Find where the given text appears and provide that cell's center as (X, Y) coordinate. 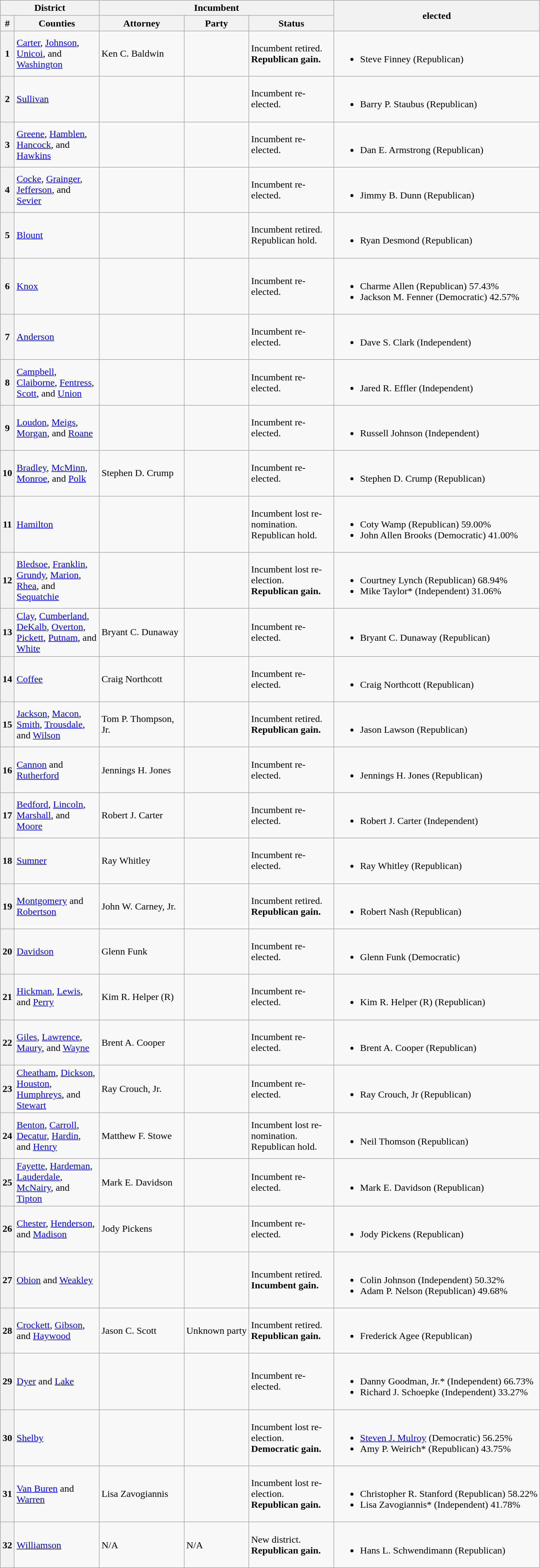
Steven J. Mulroy (Democratic) 56.25%Amy P. Weirich* (Republican) 43.75% (437, 1438)
19 (7, 906)
Crockett, Gibson, and Haywood (57, 1331)
Brent A. Cooper (142, 1042)
Jared R. Effler (Independent) (437, 382)
Benton, Carroll, Decatur, Hardin, and Henry (57, 1135)
District (50, 8)
Obion and Weakley (57, 1280)
Glenn Funk (142, 951)
1 (7, 54)
Cannon and Rutherford (57, 770)
Dyer and Lake (57, 1382)
Dan E. Armstrong (Republican) (437, 145)
Jennings H. Jones (Republican) (437, 770)
Bryant C. Dunaway (Republican) (437, 632)
Ray Crouch, Jr (Republican) (437, 1089)
Coffee (57, 679)
# (7, 23)
Anderson (57, 337)
Dave S. Clark (Independent) (437, 337)
Hickman, Lewis, and Perry (57, 997)
Sumner (57, 861)
9 (7, 427)
Van Buren and Warren (57, 1494)
Hans L. Schwendimann (Republican) (437, 1545)
Campbell, Claiborne, Fentress, Scott, and Union (57, 382)
21 (7, 997)
Carter, Johnson, Unicoi, and Washington (57, 54)
Incumbent retired.Incumbent gain. (291, 1280)
10 (7, 473)
Blount (57, 235)
Incumbent (216, 8)
15 (7, 725)
Craig Northcott (Republican) (437, 679)
Tom P. Thompson, Jr. (142, 725)
Ray Whitley (142, 861)
14 (7, 679)
Stephen D. Crump (Republican) (437, 473)
Mark E. Davidson (Republican) (437, 1182)
16 (7, 770)
Incumbent lost re-election. Republican gain. (291, 581)
12 (7, 581)
7 (7, 337)
Kim R. Helper (R) (Republican) (437, 997)
Stephen D. Crump (142, 473)
Montgomery and Robertson (57, 906)
Status (291, 23)
32 (7, 1545)
Greene, Hamblen, Hancock, and Hawkins (57, 145)
Jimmy B. Dunn (Republican) (437, 190)
Brent A. Cooper (Republican) (437, 1042)
Knox (57, 286)
Unknown party (216, 1331)
Jody Pickens (142, 1229)
Chester, Henderson, and Madison (57, 1229)
30 (7, 1438)
Cheatham, Dickson, Houston, Humphreys, and Stewart (57, 1089)
Colin Johnson (Independent) 50.32%Adam P. Nelson (Republican) 49.68% (437, 1280)
Robert J. Carter (142, 816)
Hamilton (57, 524)
Bledsoe, Franklin, Grundy, Marion, Rhea, and Sequatchie (57, 581)
Barry P. Staubus (Republican) (437, 99)
Ryan Desmond (Republican) (437, 235)
Giles, Lawrence, Maury, and Wayne (57, 1042)
Jackson, Macon, Smith, Trousdale, and Wilson (57, 725)
Clay, Cumberland, DeKalb, Overton, Pickett, Putnam, and White (57, 632)
24 (7, 1135)
17 (7, 816)
Ray Whitley (Republican) (437, 861)
Jennings H. Jones (142, 770)
Counties (57, 23)
Lisa Zavogiannis (142, 1494)
27 (7, 1280)
11 (7, 524)
Courtney Lynch (Republican) 68.94%Mike Taylor* (Independent) 31.06% (437, 581)
Williamson (57, 1545)
Russell Johnson (Independent) (437, 427)
Charme Allen (Republican) 57.43%Jackson M. Fenner (Democratic) 42.57% (437, 286)
Jody Pickens (Republican) (437, 1229)
28 (7, 1331)
Bryant C. Dunaway (142, 632)
31 (7, 1494)
Attorney (142, 23)
3 (7, 145)
John W. Carney, Jr. (142, 906)
Incumbent lost re-election.Republican gain. (291, 1494)
Steve Finney (Republican) (437, 54)
25 (7, 1182)
Ken C. Baldwin (142, 54)
Matthew F. Stowe (142, 1135)
Jason Lawson (Republican) (437, 725)
Kim R. Helper (R) (142, 997)
Frederick Agee (Republican) (437, 1331)
Neil Thomson (Republican) (437, 1135)
Christopher R. Stanford (Republican) 58.22%Lisa Zavogiannis* (Independent) 41.78% (437, 1494)
Jason C. Scott (142, 1331)
Davidson (57, 951)
2 (7, 99)
Ray Crouch, Jr. (142, 1089)
13 (7, 632)
Sullivan (57, 99)
Danny Goodman, Jr.* (Independent) 66.73%Richard J. Schoepke (Independent) 33.27% (437, 1382)
Bradley, McMinn, Monroe, and Polk (57, 473)
20 (7, 951)
23 (7, 1089)
Incumbent retired.Republican hold. (291, 235)
Mark E. Davidson (142, 1182)
4 (7, 190)
Shelby (57, 1438)
Robert Nash (Republican) (437, 906)
elected (437, 16)
Incumbent lost re-election.Democratic gain. (291, 1438)
New district.Republican gain. (291, 1545)
Cocke, Grainger, Jefferson, and Sevier (57, 190)
22 (7, 1042)
6 (7, 286)
Bedford, Lincoln, Marshall, and Moore (57, 816)
Fayette, Hardeman, Lauderdale, McNairy, and Tipton (57, 1182)
Craig Northcott (142, 679)
29 (7, 1382)
8 (7, 382)
5 (7, 235)
Glenn Funk (Democratic) (437, 951)
18 (7, 861)
Loudon, Meigs, Morgan, and Roane (57, 427)
Coty Wamp (Republican) 59.00%John Allen Brooks (Democratic) 41.00% (437, 524)
Robert J. Carter (Independent) (437, 816)
Party (216, 23)
26 (7, 1229)
